Capture the cell that displays the provided text and extract its (x, y) central coordinate. 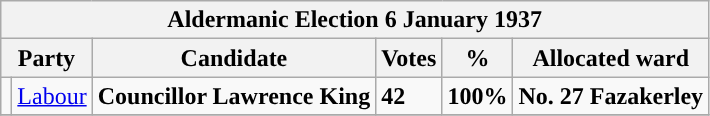
% (478, 58)
100% (478, 96)
42 (409, 96)
Candidate (234, 58)
Labour (52, 96)
Votes (409, 58)
No. 27 Fazakerley (611, 96)
Aldermanic Election 6 January 1937 (355, 20)
Councillor Lawrence King (234, 96)
Allocated ward (611, 58)
Party (46, 58)
